Identify which cell holds the provided text, then report its [x, y] central coordinate. 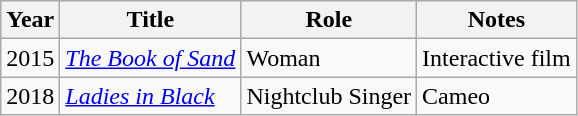
Cameo [497, 96]
Title [150, 20]
Woman [329, 58]
2018 [30, 96]
Notes [497, 20]
Ladies in Black [150, 96]
Role [329, 20]
Nightclub Singer [329, 96]
Interactive film [497, 58]
The Book of Sand [150, 58]
Year [30, 20]
2015 [30, 58]
